From the cell containing the given text, extract its center point as [X, Y] coordinate. 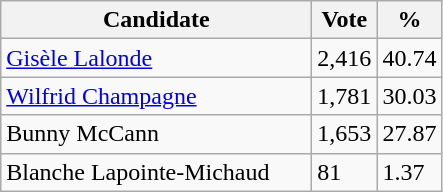
30.03 [410, 96]
1,781 [344, 96]
1,653 [344, 134]
27.87 [410, 134]
1.37 [410, 172]
% [410, 20]
Vote [344, 20]
2,416 [344, 58]
Candidate [156, 20]
Gisèle Lalonde [156, 58]
Blanche Lapointe-Michaud [156, 172]
Bunny McCann [156, 134]
81 [344, 172]
40.74 [410, 58]
Wilfrid Champagne [156, 96]
